Output the (X, Y) coordinate of the center of the cell containing the given text.  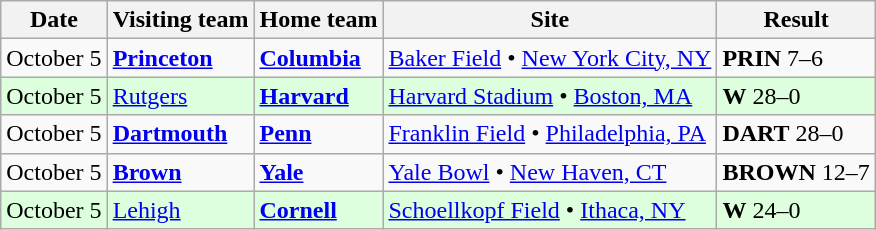
W 24–0 (796, 210)
Yale (318, 172)
PRIN 7–6 (796, 58)
Cornell (318, 210)
Harvard (318, 96)
DART 28–0 (796, 134)
Visiting team (180, 20)
Schoellkopf Field • Ithaca, NY (550, 210)
Baker Field • New York City, NY (550, 58)
Rutgers (180, 96)
Harvard Stadium • Boston, MA (550, 96)
Penn (318, 134)
Result (796, 20)
BROWN 12–7 (796, 172)
Lehigh (180, 210)
Home team (318, 20)
Site (550, 20)
W 28–0 (796, 96)
Yale Bowl • New Haven, CT (550, 172)
Princeton (180, 58)
Dartmouth (180, 134)
Columbia (318, 58)
Franklin Field • Philadelphia, PA (550, 134)
Brown (180, 172)
Date (54, 20)
